Pinpoint the cell where the given text exists, returning its (X, Y) midpoint coordinate. 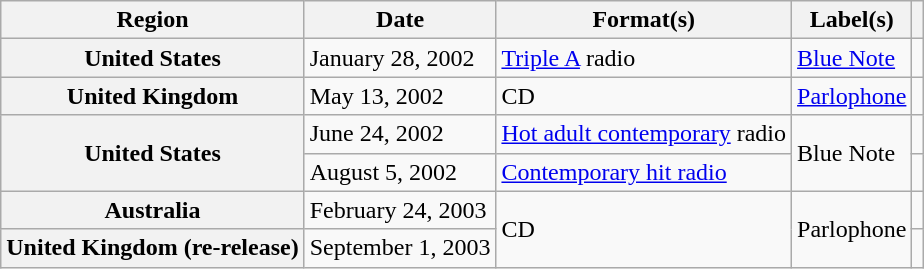
Triple A radio (644, 58)
February 24, 2003 (400, 210)
Format(s) (644, 20)
United Kingdom (re-release) (152, 248)
January 28, 2002 (400, 58)
Australia (152, 210)
Date (400, 20)
Contemporary hit radio (644, 172)
September 1, 2003 (400, 248)
United Kingdom (152, 96)
May 13, 2002 (400, 96)
June 24, 2002 (400, 134)
August 5, 2002 (400, 172)
Region (152, 20)
Label(s) (852, 20)
Hot adult contemporary radio (644, 134)
